Return [X, Y] of the center of cell containing provided text 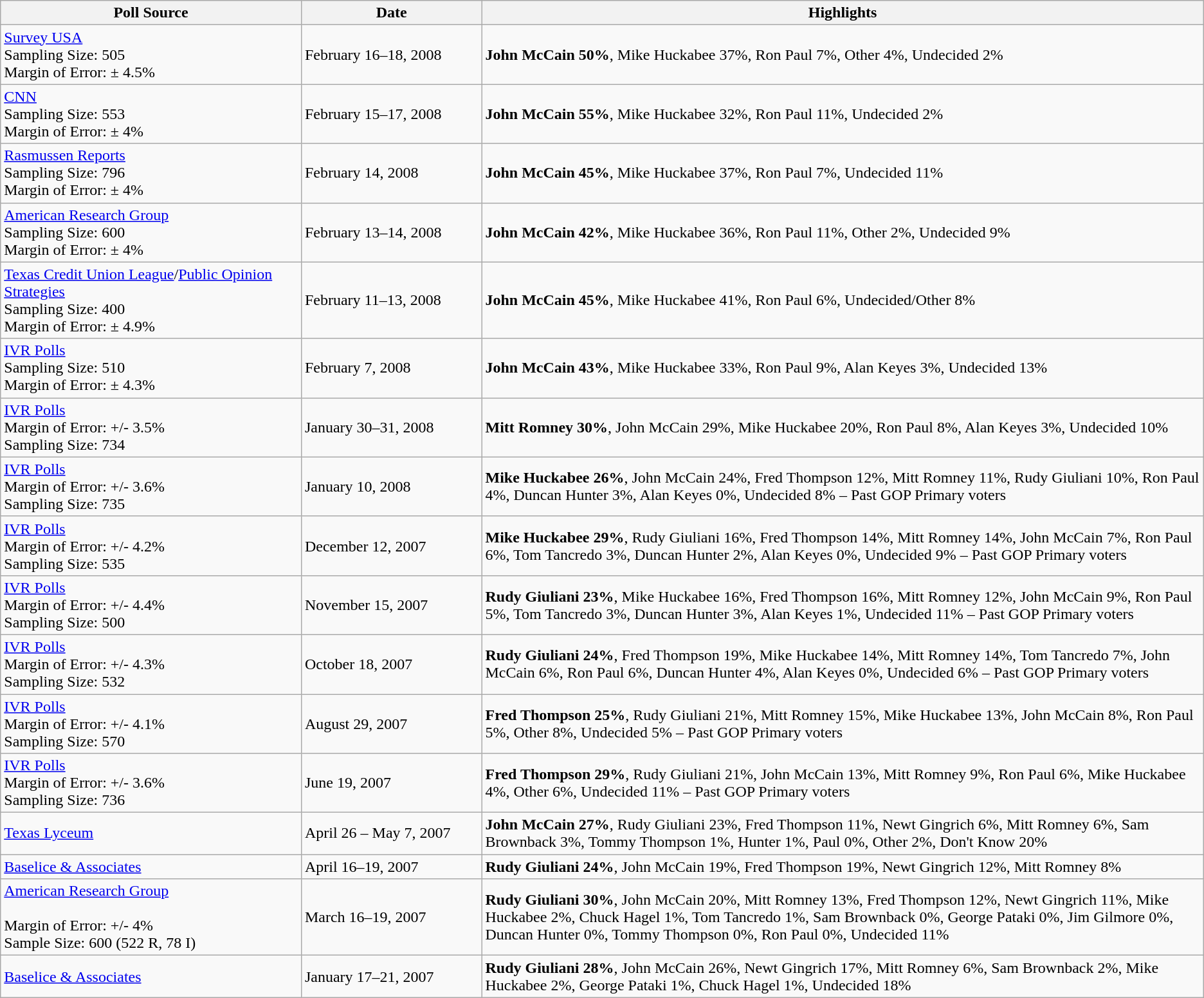
February 14, 2008 [391, 173]
March 16–19, 2007 [391, 918]
Texas Lyceum [151, 834]
February 15–17, 2008 [391, 114]
IVR Polls Margin of Error: +/- 4.4% Sampling Size: 500 [151, 605]
John McCain 45%, Mike Huckabee 41%, Ron Paul 6%, Undecided/Other 8% [843, 300]
June 19, 2007 [391, 783]
January 10, 2008 [391, 486]
Rasmussen ReportsSampling Size: 796 Margin of Error: ± 4% [151, 173]
American Research GroupSampling Size: 600 Margin of Error: ± 4% [151, 232]
IVR Polls Margin of Error: +/- 3.6% Sampling Size: 735 [151, 486]
January 17–21, 2007 [391, 977]
Date [391, 13]
IVR PollsSampling Size: 510 Margin of Error: ± 4.3% [151, 368]
John McCain 55%, Mike Huckabee 32%, Ron Paul 11%, Undecided 2% [843, 114]
Rudy Giuliani 24%, John McCain 19%, Fred Thompson 19%, Newt Gingrich 12%, Mitt Romney 8% [843, 867]
January 30–31, 2008 [391, 427]
December 12, 2007 [391, 546]
IVR Polls Margin of Error: +/- 4.1% Sampling Size: 570 [151, 723]
John McCain 43%, Mike Huckabee 33%, Ron Paul 9%, Alan Keyes 3%, Undecided 13% [843, 368]
John McCain 42%, Mike Huckabee 36%, Ron Paul 11%, Other 2%, Undecided 9% [843, 232]
November 15, 2007 [391, 605]
August 29, 2007 [391, 723]
IVR Polls Margin of Error: +/- 3.5% Sampling Size: 734 [151, 427]
April 26 – May 7, 2007 [391, 834]
John McCain 45%, Mike Huckabee 37%, Ron Paul 7%, Undecided 11% [843, 173]
Survey USASampling Size: 505 Margin of Error: ± 4.5% [151, 55]
American Research GroupMargin of Error: +/- 4% Sample Size: 600 (522 R, 78 I) [151, 918]
Highlights [843, 13]
John McCain 50%, Mike Huckabee 37%, Ron Paul 7%, Other 4%, Undecided 2% [843, 55]
Poll Source [151, 13]
CNNSampling Size: 553 Margin of Error: ± 4% [151, 114]
IVR Polls Margin of Error: +/- 4.2% Sampling Size: 535 [151, 546]
IVR Polls Margin of Error: +/- 3.6% Sampling Size: 736 [151, 783]
Texas Credit Union League/Public Opinion StrategiesSampling Size: 400 Margin of Error: ± 4.9% [151, 300]
February 16–18, 2008 [391, 55]
Mitt Romney 30%, John McCain 29%, Mike Huckabee 20%, Ron Paul 8%, Alan Keyes 3%, Undecided 10% [843, 427]
October 18, 2007 [391, 664]
February 11–13, 2008 [391, 300]
February 7, 2008 [391, 368]
April 16–19, 2007 [391, 867]
IVR Polls Margin of Error: +/- 4.3% Sampling Size: 532 [151, 664]
February 13–14, 2008 [391, 232]
